Scan for the cell matching the given text and deliver its [X, Y] coordinate at center. 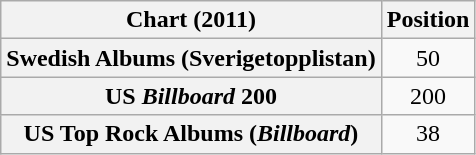
50 [428, 58]
Position [428, 20]
200 [428, 96]
Swedish Albums (Sverigetopplistan) [191, 58]
38 [428, 134]
US Billboard 200 [191, 96]
US Top Rock Albums (Billboard) [191, 134]
Chart (2011) [191, 20]
